Detect which cell encompasses the target text, then output its (x, y) center coordinate. 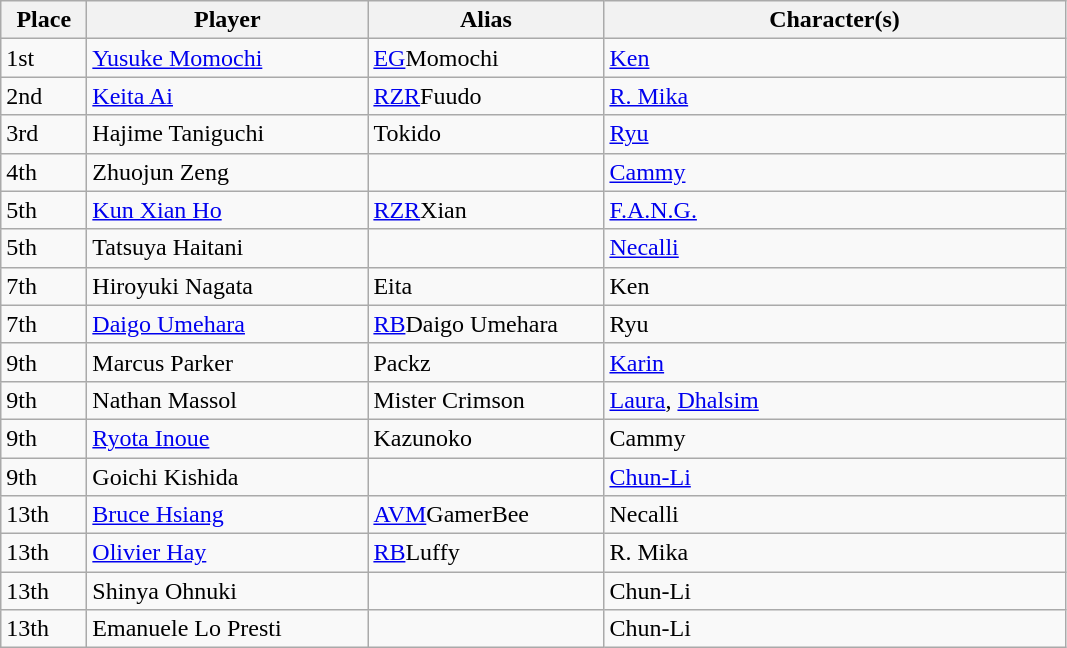
Hajime Taniguchi (228, 134)
Eita (486, 286)
Keita Ai (228, 96)
Bruce Hsiang (228, 515)
EGMomochi (486, 58)
RBDaigo Umehara (486, 324)
2nd (44, 96)
Mister Crimson (486, 400)
Packz (486, 362)
Place (44, 20)
Yusuke Momochi (228, 58)
Laura, Dhalsim (834, 400)
Ryota Inoue (228, 438)
Goichi Kishida (228, 477)
Tokido (486, 134)
AVMGamerBee (486, 515)
Emanuele Lo Presti (228, 629)
RZRFuudo (486, 96)
RZRXian (486, 210)
Character(s) (834, 20)
Kun Xian Ho (228, 210)
1st (44, 58)
3rd (44, 134)
Hiroyuki Nagata (228, 286)
Kazunoko (486, 438)
RBLuffy (486, 553)
4th (44, 172)
Nathan Massol (228, 400)
Shinya Ohnuki (228, 591)
Marcus Parker (228, 362)
Daigo Umehara (228, 324)
Karin (834, 362)
Olivier Hay (228, 553)
Alias (486, 20)
Tatsuya Haitani (228, 248)
Zhuojun Zeng (228, 172)
F.A.N.G. (834, 210)
Player (228, 20)
